Determine the [X, Y] coordinate at the center of the cell enclosing the given text.  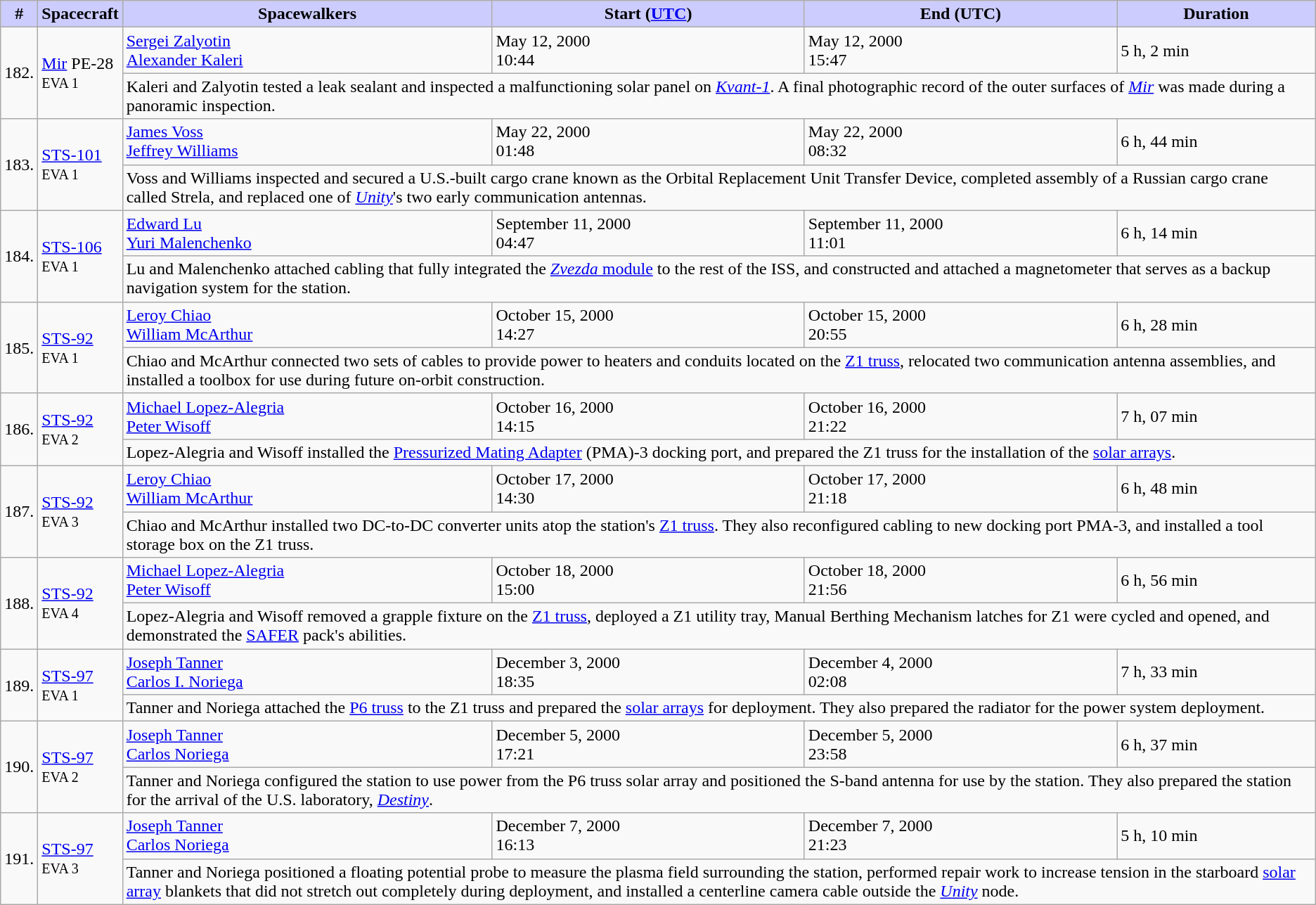
October 16, 2000 21:22 [960, 416]
May 22, 2000 08:32 [960, 142]
# [20, 14]
STS-101EVA 1 [80, 165]
May 12, 2000 10:44 [648, 51]
Spacecraft [80, 14]
December 5, 2000 23:58 [960, 744]
Edward Lu Yuri Malenchenko [307, 233]
STS-92EVA 4 [80, 603]
October 18, 2000 21:56 [960, 581]
October 17, 2000 14:30 [648, 488]
May 22, 2000 01:48 [648, 142]
Mir PE-28EVA 1 [80, 73]
October 18, 2000 15:00 [648, 581]
186. [20, 429]
Spacewalkers [307, 14]
September 11, 2000 11:01 [960, 233]
STS-92EVA 3 [80, 511]
STS-106EVA 1 [80, 256]
STS-92EVA 1 [80, 347]
Sergei Zalyotin Alexander Kaleri [307, 51]
6 h, 28 min [1216, 325]
May 12, 2000 15:47 [960, 51]
STS-97EVA 2 [80, 767]
October 15, 2000 20:55 [960, 325]
185. [20, 347]
September 11, 2000 04:47 [648, 233]
7 h, 33 min [1216, 672]
October 17, 2000 21:18 [960, 488]
December 7, 2000 21:23 [960, 835]
6 h, 44 min [1216, 142]
6 h, 56 min [1216, 581]
182. [20, 73]
190. [20, 767]
6 h, 37 min [1216, 744]
STS-92EVA 2 [80, 429]
December 7, 2000 16:13 [648, 835]
6 h, 48 min [1216, 488]
December 5, 2000 17:21 [648, 744]
STS-97EVA 3 [80, 859]
189. [20, 685]
STS-97EVA 1 [80, 685]
5 h, 10 min [1216, 835]
183. [20, 165]
October 16, 2000 14:15 [648, 416]
December 4, 2000 02:08 [960, 672]
7 h, 07 min [1216, 416]
Duration [1216, 14]
December 3, 2000 18:35 [648, 672]
Start (UTC) [648, 14]
191. [20, 859]
Joseph Tanner Carlos I. Noriega [307, 672]
5 h, 2 min [1216, 51]
October 15, 2000 14:27 [648, 325]
187. [20, 511]
6 h, 14 min [1216, 233]
End (UTC) [960, 14]
James Voss Jeffrey Williams [307, 142]
188. [20, 603]
184. [20, 256]
